Provide the (x, y) coordinate of the cell's center where the given text is located.  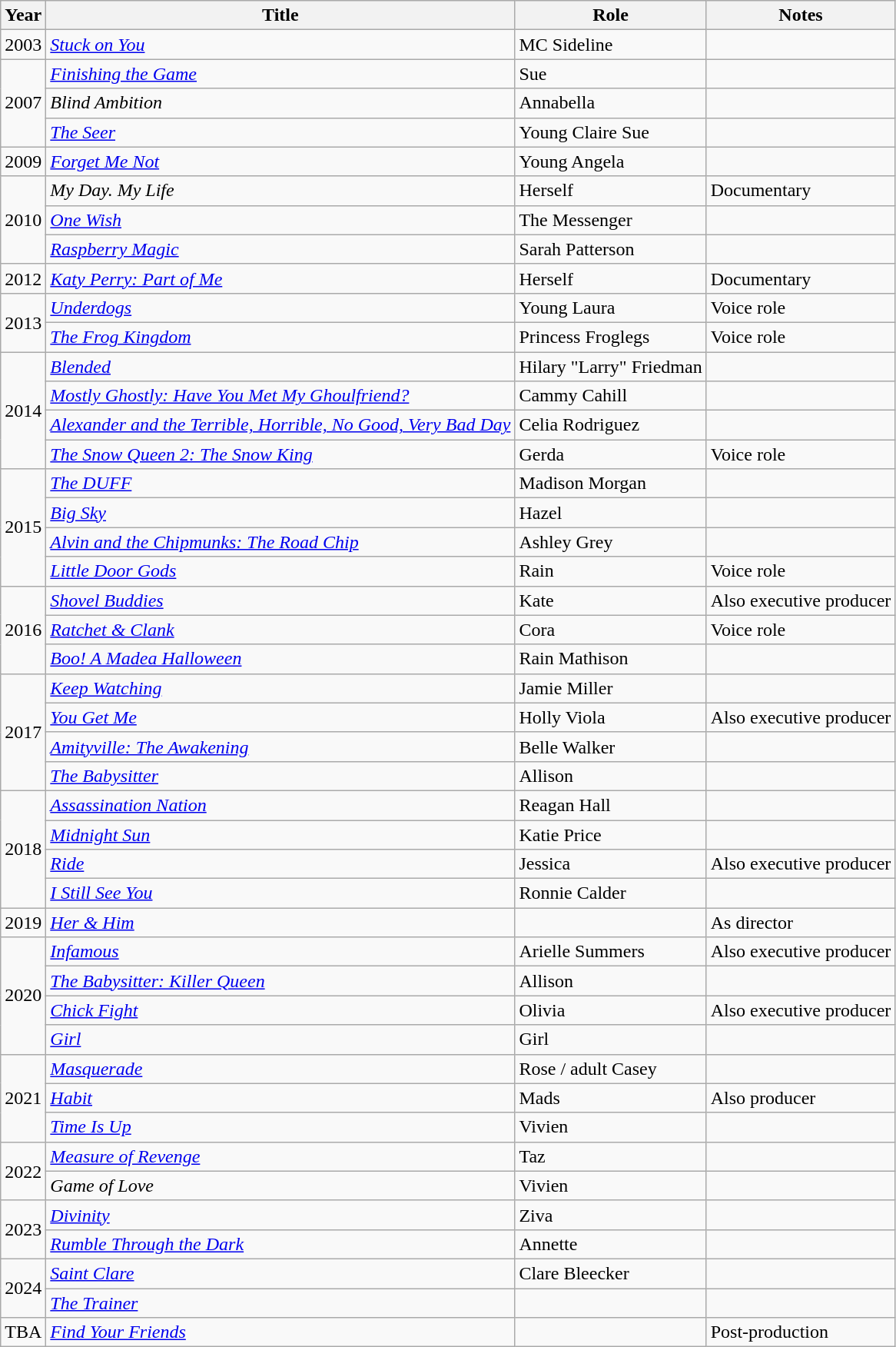
Young Angela (610, 161)
Shovel Buddies (280, 600)
Ratchet & Clank (280, 630)
Measure of Revenge (280, 1156)
Post-production (801, 1332)
Masquerade (280, 1069)
2016 (23, 630)
Mads (610, 1098)
Reagan Hall (610, 805)
Alexander and the Terrible, Horrible, No Good, Very Bad Day (280, 425)
Amityville: The Awakening (280, 747)
Forget Me Not (280, 161)
Year (23, 15)
Little Door Gods (280, 571)
Blind Ambition (280, 103)
Finishing the Game (280, 74)
The Messenger (610, 220)
Holly Viola (610, 717)
Young Claire Sue (610, 132)
Celia Rodriguez (610, 425)
The DUFF (280, 484)
The Seer (280, 132)
2007 (23, 103)
Her & Him (280, 923)
Katy Perry: Part of Me (280, 278)
Rumble Through the Dark (280, 1244)
Ziva (610, 1215)
Taz (610, 1156)
Infamous (280, 952)
The Snow Queen 2: The Snow King (280, 454)
Olivia (610, 1010)
2018 (23, 849)
Alvin and the Chipmunks: The Road Chip (280, 542)
Rose / adult Casey (610, 1069)
The Babysitter: Killer Queen (280, 981)
Ronnie Calder (610, 893)
Rain (610, 571)
Rain Mathison (610, 659)
Assassination Nation (280, 805)
Title (280, 15)
Jamie Miller (610, 688)
Gerda (610, 454)
2010 (23, 220)
Annette (610, 1244)
Big Sky (280, 513)
Stuck on You (280, 45)
2015 (23, 527)
2020 (23, 996)
Arielle Summers (610, 952)
Underdogs (280, 308)
Raspberry Magic (280, 249)
Mostly Ghostly: Have You Met My Ghoulfriend? (280, 396)
Chick Fight (280, 1010)
2003 (23, 45)
Young Laura (610, 308)
Role (610, 15)
Kate (610, 600)
Find Your Friends (280, 1332)
Cammy Cahill (610, 396)
Time Is Up (280, 1127)
The Babysitter (280, 776)
2022 (23, 1171)
Sue (610, 74)
Cora (610, 630)
2017 (23, 732)
Divinity (280, 1215)
Belle Walker (610, 747)
2012 (23, 278)
I Still See You (280, 893)
MC Sideline (610, 45)
Ashley Grey (610, 542)
Saint Clare (280, 1273)
Madison Morgan (610, 484)
2013 (23, 322)
Game of Love (280, 1186)
Also producer (801, 1098)
Princess Froglegs (610, 337)
Annabella (610, 103)
Blended (280, 367)
Jessica (610, 864)
One Wish (280, 220)
You Get Me (280, 717)
2009 (23, 161)
Hazel (610, 513)
Sarah Patterson (610, 249)
Boo! A Madea Halloween (280, 659)
Notes (801, 15)
As director (801, 923)
Midnight Sun (280, 834)
Clare Bleecker (610, 1273)
My Day. My Life (280, 191)
Hilary "Larry" Friedman (610, 367)
Habit (280, 1098)
2023 (23, 1229)
TBA (23, 1332)
2014 (23, 411)
Keep Watching (280, 688)
2021 (23, 1098)
The Trainer (280, 1303)
2019 (23, 923)
The Frog Kingdom (280, 337)
Ride (280, 864)
2024 (23, 1288)
Katie Price (610, 834)
